Detect which cell encompasses the target text, then output its [x, y] center coordinate. 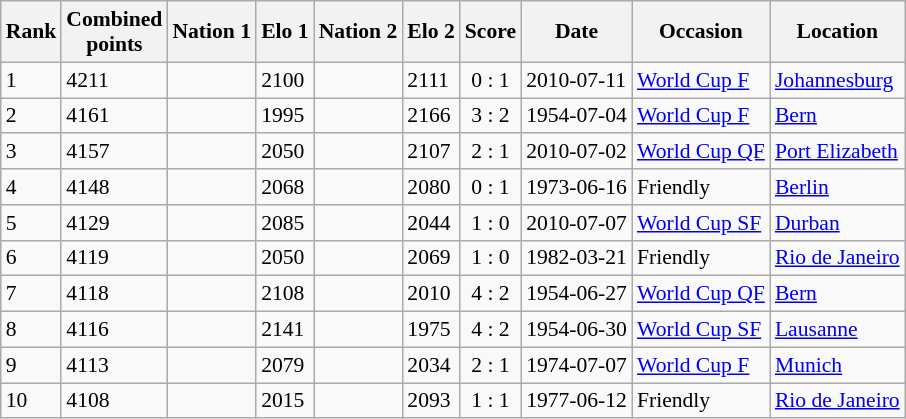
8 [32, 330]
4161 [114, 116]
Nation 2 [358, 32]
Elo 1 [285, 32]
2068 [285, 187]
2085 [285, 223]
9 [32, 365]
2010-07-02 [576, 152]
1977-06-12 [576, 401]
1973-06-16 [576, 187]
1954-07-04 [576, 116]
Berlin [838, 187]
5 [32, 223]
Munich [838, 365]
4129 [114, 223]
2093 [431, 401]
1954-06-30 [576, 330]
4118 [114, 294]
2069 [431, 258]
1975 [431, 330]
Nation 1 [212, 32]
1974-07-07 [576, 365]
4108 [114, 401]
4113 [114, 365]
2141 [285, 330]
2107 [431, 152]
4 [32, 187]
2080 [431, 187]
1995 [285, 116]
4148 [114, 187]
Date [576, 32]
Combinedpoints [114, 32]
Lausanne [838, 330]
4211 [114, 80]
2010 [431, 294]
1982-03-21 [576, 258]
3 [32, 152]
Elo 2 [431, 32]
2166 [431, 116]
2044 [431, 223]
4119 [114, 258]
Occasion [701, 32]
2100 [285, 80]
10 [32, 401]
4116 [114, 330]
2010-07-07 [576, 223]
Location [838, 32]
7 [32, 294]
Port Elizabeth [838, 152]
2111 [431, 80]
4157 [114, 152]
Durban [838, 223]
2079 [285, 365]
Johannesburg [838, 80]
1 [32, 80]
2108 [285, 294]
6 [32, 258]
2015 [285, 401]
3 : 2 [490, 116]
2010-07-11 [576, 80]
1 : 1 [490, 401]
Rank [32, 32]
1954-06-27 [576, 294]
2034 [431, 365]
Score [490, 32]
2 [32, 116]
